Provide the (X, Y) coordinate of the cell's center where the given text is located.  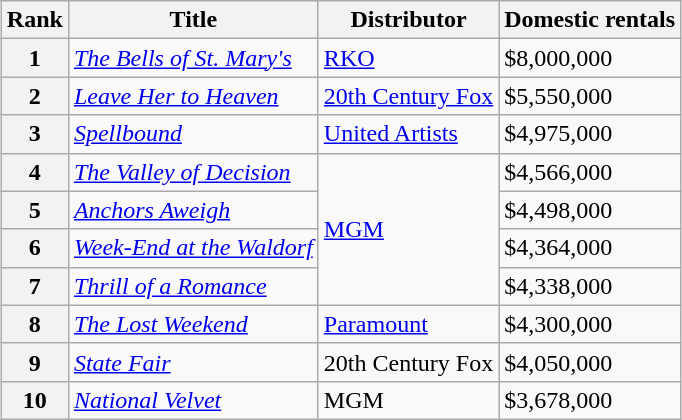
RKO (408, 58)
6 (34, 248)
Domestic rentals (590, 20)
State Fair (193, 362)
2 (34, 96)
The Valley of Decision (193, 172)
5 (34, 210)
9 (34, 362)
3 (34, 134)
1 (34, 58)
National Velvet (193, 400)
The Lost Weekend (193, 324)
Leave Her to Heaven (193, 96)
Distributor (408, 20)
Spellbound (193, 134)
$5,550,000 (590, 96)
4 (34, 172)
$4,300,000 (590, 324)
Thrill of a Romance (193, 286)
$4,050,000 (590, 362)
Rank (34, 20)
7 (34, 286)
$4,566,000 (590, 172)
$3,678,000 (590, 400)
$4,975,000 (590, 134)
Anchors Aweigh (193, 210)
The Bells of St. Mary's (193, 58)
$4,338,000 (590, 286)
Title (193, 20)
Paramount (408, 324)
8 (34, 324)
$4,364,000 (590, 248)
Week-End at the Waldorf (193, 248)
$4,498,000 (590, 210)
United Artists (408, 134)
$8,000,000 (590, 58)
10 (34, 400)
